Extract the [X, Y] coordinate from the center of the cell holding the provided text.  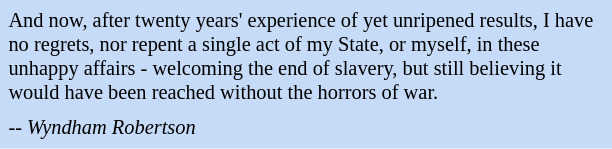
-- Wyndham Robertson [306, 128]
